Capture the cell that displays the provided text and extract its [x, y] central coordinate. 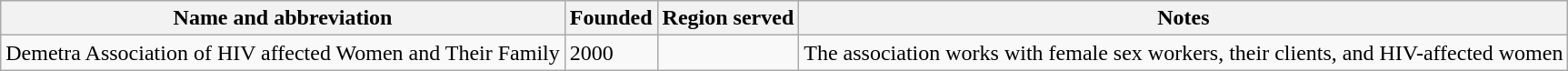
Founded [611, 18]
Name and abbreviation [284, 18]
Demetra Association of HIV affected Women and Their Family [284, 53]
The association works with female sex workers, their clients, and HIV-affected women [1183, 53]
2000 [611, 53]
Notes [1183, 18]
Region served [728, 18]
